From the cell containing the given text, extract its center point as (x, y) coordinate. 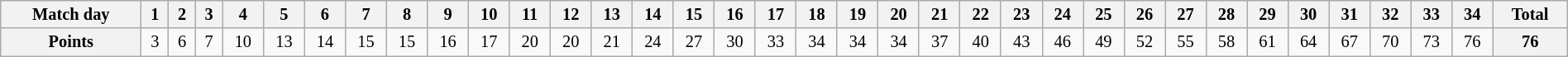
28 (1226, 14)
9 (448, 14)
1 (155, 14)
61 (1268, 42)
40 (981, 42)
Total (1530, 14)
5 (284, 14)
29 (1268, 14)
32 (1390, 14)
12 (571, 14)
23 (1021, 14)
18 (817, 14)
70 (1390, 42)
64 (1308, 42)
2 (182, 14)
37 (939, 42)
58 (1226, 42)
31 (1350, 14)
67 (1350, 42)
49 (1104, 42)
46 (1063, 42)
43 (1021, 42)
4 (243, 14)
25 (1104, 14)
22 (981, 14)
19 (858, 14)
8 (407, 14)
26 (1145, 14)
55 (1186, 42)
11 (530, 14)
52 (1145, 42)
Points (71, 42)
73 (1432, 42)
Match day (71, 14)
